Capture the cell that displays the provided text and extract its (x, y) central coordinate. 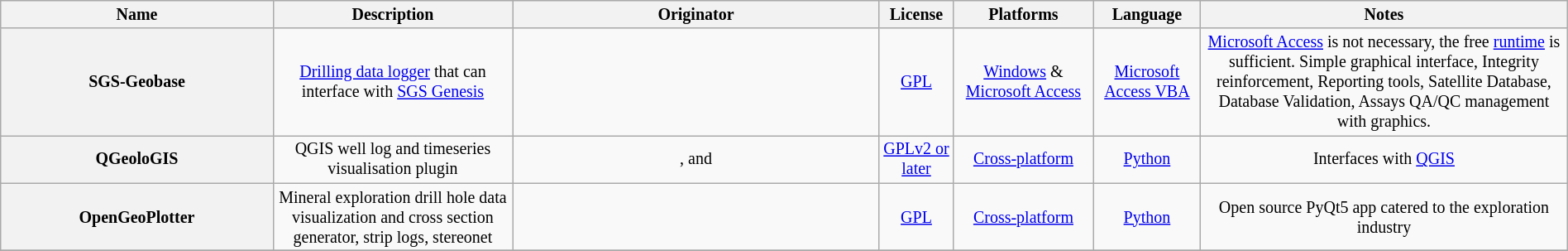
Notes (1384, 15)
Platforms (1024, 15)
Originator (696, 15)
SGS-Geobase (137, 83)
License (916, 15)
Name (137, 15)
GPLv2 or later (916, 159)
Mineral exploration drill hole data visualization and cross section generator, strip logs, stereonet (392, 217)
QGeoloGIS (137, 159)
Open source PyQt5 app catered to the exploration industry (1384, 217)
QGIS well log and timeseries visualisation plugin (392, 159)
Microsoft Access VBA (1146, 83)
Language (1146, 15)
Drilling data logger that can interface with SGS Genesis (392, 83)
Windows & Microsoft Access (1024, 83)
Description (392, 15)
Interfaces with QGIS (1384, 159)
OpenGeoPlotter (137, 217)
, and (696, 159)
